Capture the cell that displays the provided text and extract its (X, Y) central coordinate. 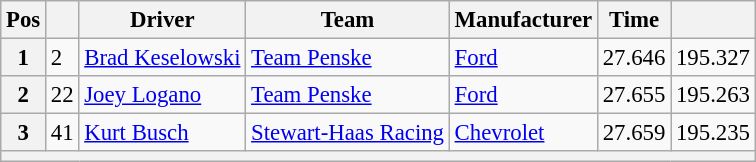
Driver (162, 20)
Pos (24, 20)
Brad Keselowski (162, 58)
Joey Logano (162, 95)
1 (24, 58)
Chevrolet (523, 133)
27.659 (634, 133)
195.263 (714, 95)
27.655 (634, 95)
27.646 (634, 58)
195.327 (714, 58)
Time (634, 20)
Kurt Busch (162, 133)
22 (62, 95)
Team (348, 20)
195.235 (714, 133)
Stewart-Haas Racing (348, 133)
3 (24, 133)
Manufacturer (523, 20)
41 (62, 133)
